Capture the cell that displays the provided text and extract its [x, y] central coordinate. 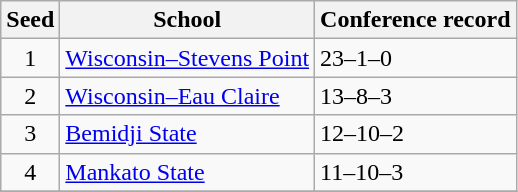
1 [30, 58]
2 [30, 96]
3 [30, 134]
Bemidji State [188, 134]
Conference record [416, 20]
Seed [30, 20]
Wisconsin–Eau Claire [188, 96]
23–1–0 [416, 58]
Wisconsin–Stevens Point [188, 58]
11–10–3 [416, 172]
School [188, 20]
12–10–2 [416, 134]
Mankato State [188, 172]
4 [30, 172]
13–8–3 [416, 96]
